Search for the cell housing the specified text and yield its [X, Y] center coordinate. 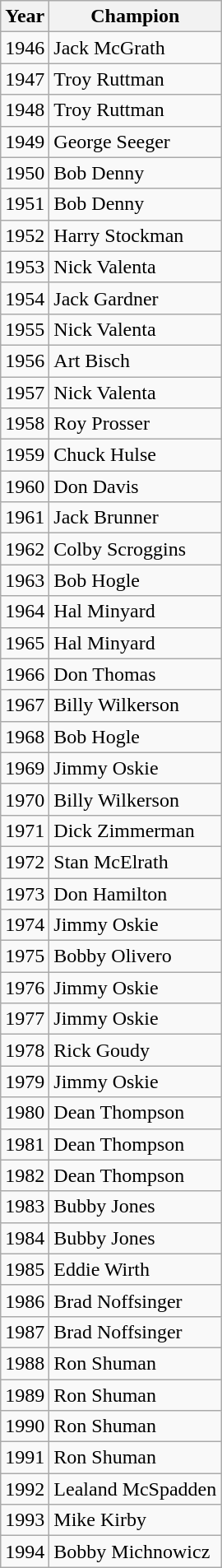
1960 [25, 486]
Bobby Michnowicz [135, 1552]
1954 [25, 298]
Dick Zimmerman [135, 831]
1952 [25, 235]
1977 [25, 1019]
Art Bisch [135, 361]
Roy Prosser [135, 424]
Jack Brunner [135, 518]
Mike Kirby [135, 1520]
Champion [135, 16]
Jack McGrath [135, 48]
1962 [25, 549]
1948 [25, 110]
Don Thomas [135, 674]
1983 [25, 1207]
1972 [25, 862]
Chuck Hulse [135, 455]
1973 [25, 893]
1955 [25, 329]
1969 [25, 768]
1965 [25, 643]
Harry Stockman [135, 235]
Bobby Olivero [135, 956]
1956 [25, 361]
1980 [25, 1113]
Rick Goudy [135, 1050]
1967 [25, 705]
1959 [25, 455]
1951 [25, 204]
Don Hamilton [135, 893]
1979 [25, 1082]
1982 [25, 1175]
1976 [25, 988]
George Seeger [135, 142]
1953 [25, 267]
1991 [25, 1458]
1971 [25, 831]
Jack Gardner [135, 298]
1964 [25, 612]
1994 [25, 1552]
Stan McElrath [135, 862]
1949 [25, 142]
1978 [25, 1050]
1968 [25, 737]
1975 [25, 956]
1989 [25, 1395]
1970 [25, 799]
1981 [25, 1144]
Lealand McSpadden [135, 1489]
Year [25, 16]
1993 [25, 1520]
1958 [25, 424]
1988 [25, 1363]
Don Davis [135, 486]
1987 [25, 1332]
1957 [25, 393]
1946 [25, 48]
1950 [25, 173]
1963 [25, 580]
1985 [25, 1269]
1984 [25, 1238]
1947 [25, 79]
1986 [25, 1300]
Eddie Wirth [135, 1269]
1966 [25, 674]
1990 [25, 1426]
Colby Scroggins [135, 549]
1992 [25, 1489]
1974 [25, 925]
1961 [25, 518]
